Capture the cell that displays the provided text and extract its (x, y) central coordinate. 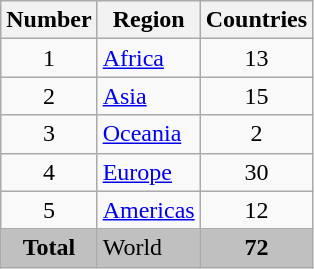
12 (256, 210)
Countries (256, 20)
13 (256, 58)
Americas (148, 210)
5 (49, 210)
Total (49, 248)
Region (148, 20)
72 (256, 248)
1 (49, 58)
30 (256, 172)
Number (49, 20)
15 (256, 96)
Europe (148, 172)
3 (49, 134)
Asia (148, 96)
World (148, 248)
Oceania (148, 134)
4 (49, 172)
Africa (148, 58)
